Identify which cell holds the provided text, then report its [X, Y] central coordinate. 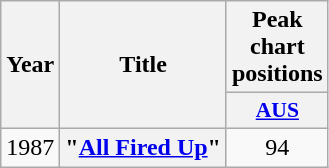
Year [30, 65]
1987 [30, 147]
Title [144, 65]
AUS [277, 111]
"All Fired Up" [144, 147]
94 [277, 147]
Peak chart positions [277, 47]
